Pinpoint the cell where the given text exists, returning its [X, Y] midpoint coordinate. 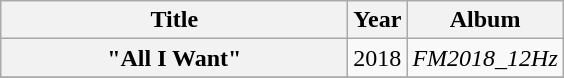
Album [485, 20]
"All I Want" [174, 58]
Year [378, 20]
2018 [378, 58]
FM2018_12Hz [485, 58]
Title [174, 20]
